Find where the given text appears and provide that cell's center as [X, Y] coordinate. 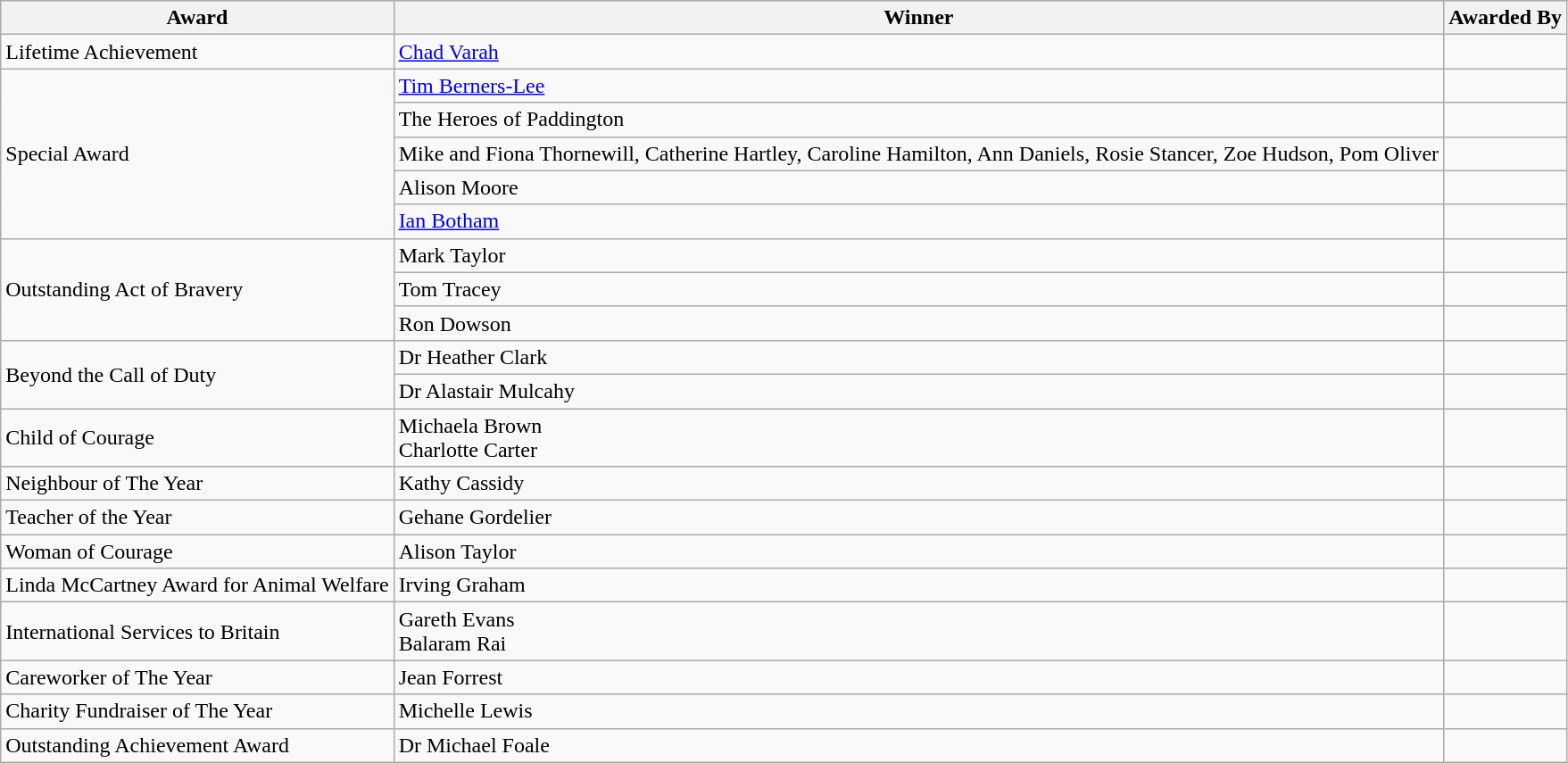
Kathy Cassidy [919, 484]
Neighbour of The Year [197, 484]
Winner [919, 18]
The Heroes of Paddington [919, 120]
Michaela BrownCharlotte Carter [919, 437]
Jean Forrest [919, 677]
International Services to Britain [197, 632]
Michelle Lewis [919, 711]
Child of Courage [197, 437]
Outstanding Achievement Award [197, 745]
Mark Taylor [919, 255]
Special Award [197, 153]
Dr Alastair Mulcahy [919, 391]
Gehane Gordelier [919, 518]
Tom Tracey [919, 289]
Lifetime Achievement [197, 52]
Awarded By [1506, 18]
Teacher of the Year [197, 518]
Tim Berners-Lee [919, 86]
Mike and Fiona Thornewill, Catherine Hartley, Caroline Hamilton, Ann Daniels, Rosie Stancer, Zoe Hudson, Pom Oliver [919, 153]
Gareth EvansBalaram Rai [919, 632]
Irving Graham [919, 585]
Careworker of The Year [197, 677]
Ian Botham [919, 221]
Woman of Courage [197, 552]
Outstanding Act of Bravery [197, 289]
Beyond the Call of Duty [197, 374]
Charity Fundraiser of The Year [197, 711]
Alison Moore [919, 187]
Ron Dowson [919, 323]
Linda McCartney Award for Animal Welfare [197, 585]
Chad Varah [919, 52]
Award [197, 18]
Dr Heather Clark [919, 357]
Alison Taylor [919, 552]
Dr Michael Foale [919, 745]
